Locate the cell with the specified text and output its (x, y) center coordinate. 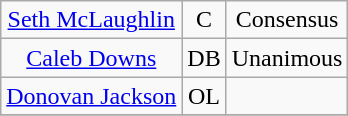
Caleb Downs (92, 58)
Consensus (287, 20)
OL (204, 96)
C (204, 20)
Seth McLaughlin (92, 20)
Donovan Jackson (92, 96)
DB (204, 58)
Unanimous (287, 58)
